Locate the cell with the specified text and output its [x, y] center coordinate. 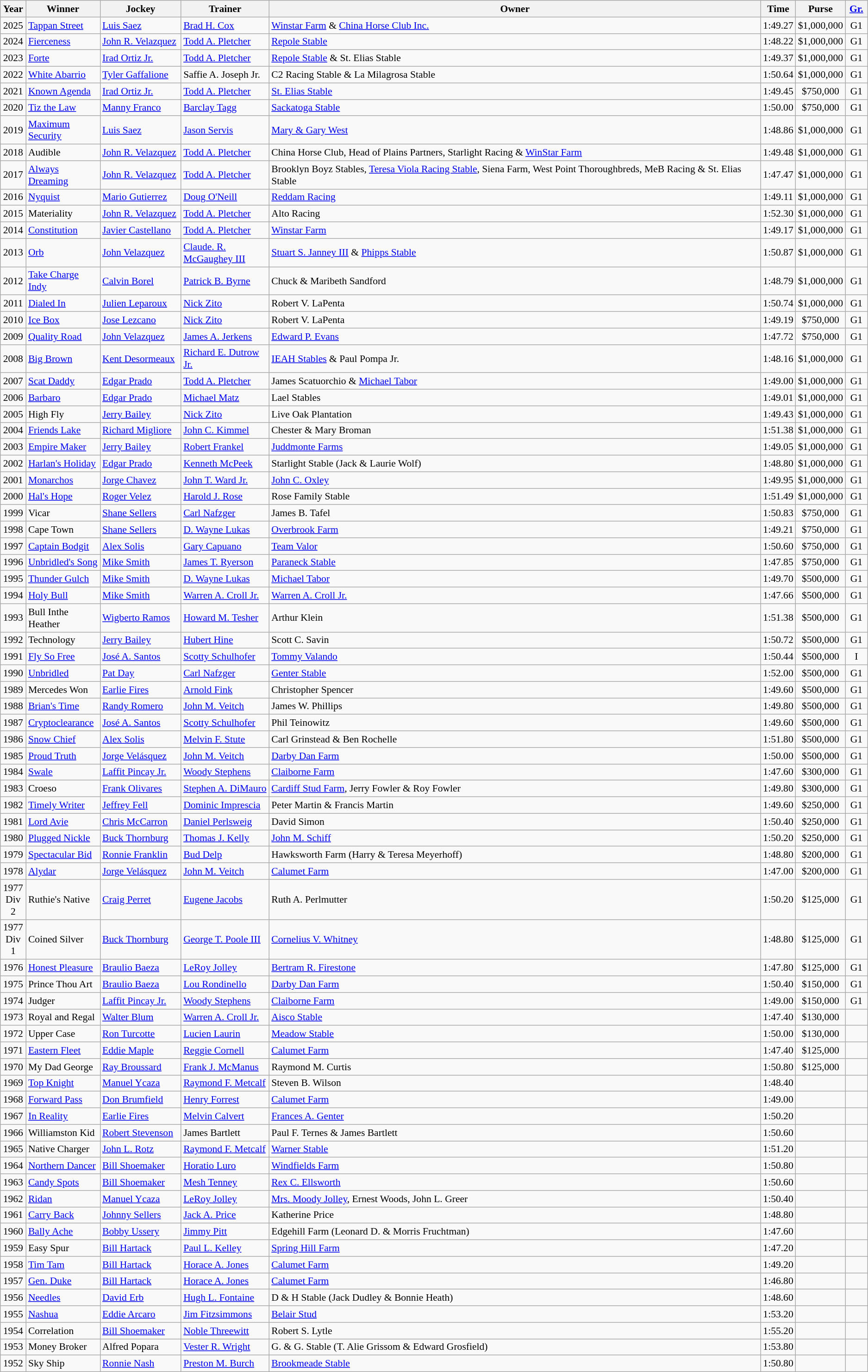
Warner Stable [515, 1149]
Prince Thou Art [63, 985]
Edgehill Farm (Leonard D. & Morris Fruchtman) [515, 1232]
1958 [13, 1265]
Stephen A. DiMauro [225, 789]
Javier Castellano [141, 231]
Frank Olivares [141, 789]
Lael Stables [515, 398]
David Simon [515, 822]
Captain Bodgit [63, 546]
1979 [13, 855]
Raymond M. Curtis [515, 1067]
Bally Ache [63, 1232]
1:50.87 [778, 253]
Noble Threewitt [225, 1331]
1:50.83 [778, 513]
1977 Div 2 [13, 900]
John C. Kimmel [225, 430]
Aisco Stable [515, 1017]
Spring Hill Farm [515, 1248]
Arthur Klein [515, 617]
Materiality [63, 214]
Dominic Imprescia [225, 805]
1972 [13, 1034]
Honest Pleasure [63, 968]
Tyler Gaffalione [141, 75]
Juddmonte Farms [515, 447]
1:49.01 [778, 398]
1:49.43 [778, 414]
1:47.72 [778, 337]
1:49.17 [778, 231]
Time [778, 9]
Cape Town [63, 530]
1:49.70 [778, 579]
Peter Martin & Francis Martin [515, 805]
Reggie Cornell [225, 1050]
Ice Box [63, 320]
2022 [13, 75]
My Dad George [63, 1067]
Doug O'Neill [225, 197]
Walter Blum [141, 1017]
Bertram R. Firestone [515, 968]
Rose Family Stable [515, 497]
Brooklyn Boyz Stables, Teresa Viola Racing Stable, Siena Farm, West Point Thoroughbreds, MeB Racing & St. Elias Stable [515, 175]
Melvin F. Stute [225, 739]
Mercedes Won [63, 690]
Gen. Duke [63, 1281]
Manny Franco [141, 108]
Live Oak Plantation [515, 414]
1:47.20 [778, 1248]
Top Knight [63, 1083]
Eastern Fleet [63, 1050]
Harlan's Holiday [63, 464]
2006 [13, 398]
1962 [13, 1199]
Robert Stevenson [141, 1133]
1961 [13, 1215]
John L. Rotz [141, 1149]
1:46.80 [778, 1281]
Wigberto Ramos [141, 617]
Constitution [63, 231]
Tim Tam [63, 1265]
1997 [13, 546]
1:49.21 [778, 530]
John C. Oxley [515, 480]
1970 [13, 1067]
St. Elias Stable [515, 91]
Alto Racing [515, 214]
1993 [13, 617]
1:49.19 [778, 320]
Starlight Stable (Jack & Laurie Wolf) [515, 464]
Claude. R. McGaughey III [225, 253]
1984 [13, 772]
Hal's Hope [63, 497]
Always Dreaming [63, 175]
Jim Fitzsimmons [225, 1314]
Known Agenda [63, 91]
Take Charge Indy [63, 281]
2023 [13, 58]
Williamston Kid [63, 1133]
Christopher Spencer [515, 690]
1983 [13, 789]
Forte [63, 58]
1980 [13, 838]
Northern Dancer [63, 1166]
Trainer [225, 9]
Bobby Ussery [141, 1232]
Mrs. Moody Jolley, Ernest Woods, John L. Greer [515, 1199]
Royal and Regal [63, 1017]
1994 [13, 596]
Jockey [141, 9]
Edward P. Evans [515, 337]
1977 Div 1 [13, 940]
Lou Rondinello [225, 985]
1:49.05 [778, 447]
James Scatuorchio & Michael Tabor [515, 381]
Hugh L. Fontaine [225, 1298]
Phil Teinowitz [515, 723]
Plugged Nickle [63, 838]
1998 [13, 530]
Owner [515, 9]
Eugene Jacobs [225, 900]
Cryptoclearance [63, 723]
Tappan Street [63, 25]
1:49.95 [778, 480]
1:51.49 [778, 497]
Winstar Farm & China Horse Club Inc. [515, 25]
High Fly [63, 414]
Randy Romero [141, 706]
David Erb [141, 1298]
Paul F. Ternes & James Bartlett [515, 1133]
Melvin Calvert [225, 1116]
1973 [13, 1017]
James W. Phillips [515, 706]
Unbridled's Song [63, 562]
2008 [13, 358]
1:50.64 [778, 75]
1975 [13, 985]
Mesh Tenney [225, 1182]
1:48.79 [778, 281]
Johnny Sellers [141, 1215]
1959 [13, 1248]
James B. Tafel [515, 513]
Scat Daddy [63, 381]
1:48.60 [778, 1298]
Nashua [63, 1314]
1966 [13, 1133]
1989 [13, 690]
1965 [13, 1149]
Forward Pass [63, 1100]
Repole Stable & St. Elias Stable [515, 58]
1:48.16 [778, 358]
1988 [13, 706]
Eddie Arcaro [141, 1314]
John M. Schiff [515, 838]
Chris McCarron [141, 822]
Pat Day [141, 674]
1:47.66 [778, 596]
1967 [13, 1116]
Correlation [63, 1331]
Craig Perret [141, 900]
Genter Stable [515, 674]
1:52.00 [778, 674]
C2 Racing Stable & La Milagrosa Stable [515, 75]
1995 [13, 579]
Arnold Fink [225, 690]
2024 [13, 42]
White Abarrio [63, 75]
Team Valor [515, 546]
1992 [13, 640]
1964 [13, 1166]
Holy Bull [63, 596]
2001 [13, 480]
Audible [63, 153]
D & H Stable (Jack Dudley & Bonnie Heath) [515, 1298]
Robert Frankel [225, 447]
1999 [13, 513]
2009 [13, 337]
China Horse Club, Head of Plains Partners, Starlight Racing & WinStar Farm [515, 153]
Cardiff Stud Farm, Jerry Fowler & Roy Fowler [515, 789]
1:47.47 [778, 175]
Alfred Popara [141, 1347]
Ronnie Nash [141, 1364]
Howard M. Tesher [225, 617]
Don Brumfield [141, 1100]
2017 [13, 175]
1954 [13, 1331]
1996 [13, 562]
2010 [13, 320]
Lord Avie [63, 822]
Spectacular Bid [63, 855]
Dialed In [63, 304]
Overbrook Farm [515, 530]
Michael Tabor [515, 579]
1956 [13, 1298]
James Bartlett [225, 1133]
Quality Road [63, 337]
Gr. [856, 9]
1985 [13, 756]
1974 [13, 1001]
Chuck & Maribeth Sandford [515, 281]
1:48.22 [778, 42]
1952 [13, 1364]
1:49.27 [778, 25]
James A. Jerkens [225, 337]
Carry Back [63, 1215]
Michael Matz [225, 398]
1:47.80 [778, 968]
Candy Spots [63, 1182]
2004 [13, 430]
1:52.30 [778, 214]
Stuart S. Janney III & Phipps Stable [515, 253]
Jorge Chavez [141, 480]
Needles [63, 1298]
G. & G. Stable (T. Alie Grissom & Edward Grosfield) [515, 1347]
Native Charger [63, 1149]
Richard Migliore [141, 430]
Barbaro [63, 398]
Brad H. Cox [225, 25]
Maximum Security [63, 131]
1:47.00 [778, 871]
Julien Leparoux [141, 304]
2019 [13, 131]
Windfields Farm [515, 1166]
James T. Ryerson [225, 562]
2007 [13, 381]
Hubert Hine [225, 640]
1:48.40 [778, 1083]
1963 [13, 1182]
1:51.20 [778, 1149]
Sky Ship [63, 1364]
Hawksworth Farm (Harry & Teresa Meyerhoff) [515, 855]
Ronnie Franklin [141, 855]
Kenneth McPeek [225, 464]
Eddie Maple [141, 1050]
1:55.20 [778, 1331]
Saffie A. Joseph Jr. [225, 75]
1:49.20 [778, 1265]
Ruthie's Native [63, 900]
Harold J. Rose [225, 497]
Robert S. Lytle [515, 1331]
2012 [13, 281]
Meadow Stable [515, 1034]
1968 [13, 1100]
Vicar [63, 513]
In Reality [63, 1116]
Fly So Free [63, 657]
1971 [13, 1050]
2025 [13, 25]
Mario Gutierrez [141, 197]
Year [13, 9]
Thomas J. Kelly [225, 838]
2003 [13, 447]
2002 [13, 464]
2020 [13, 108]
2013 [13, 253]
Snow Chief [63, 739]
1:48.86 [778, 131]
2021 [13, 91]
1:50.44 [778, 657]
Frances A. Genter [515, 1116]
1990 [13, 674]
Roger Velez [141, 497]
Paraneck Stable [515, 562]
John T. Ward Jr. [225, 480]
1:49.37 [778, 58]
Coined Silver [63, 940]
1986 [13, 739]
Monarchos [63, 480]
Rex C. Ellsworth [515, 1182]
Winstar Farm [515, 231]
Kent Desormeaux [141, 358]
1955 [13, 1314]
2011 [13, 304]
Winner [63, 9]
Nyquist [63, 197]
Preston M. Burch [225, 1364]
Fierceness [63, 42]
Jeffrey Fell [141, 805]
1957 [13, 1281]
Katherine Price [515, 1215]
1978 [13, 871]
1982 [13, 805]
1953 [13, 1347]
Alydar [63, 871]
Mary & Gary West [515, 131]
Barclay Tagg [225, 108]
Daniel Perlsweig [225, 822]
Sackatoga Stable [515, 108]
Belair Stud [515, 1314]
Patrick B. Byrne [225, 281]
Tommy Valando [515, 657]
2014 [13, 231]
Unbridled [63, 674]
Chester & Mary Broman [515, 430]
Thunder Gulch [63, 579]
Technology [63, 640]
Frank J. McManus [225, 1067]
Repole Stable [515, 42]
I [856, 657]
Proud Truth [63, 756]
1960 [13, 1232]
Timely Writer [63, 805]
1987 [13, 723]
1969 [13, 1083]
Bud Delp [225, 855]
Gary Capuano [225, 546]
Vester R. Wright [225, 1347]
1:47.85 [778, 562]
Henry Forrest [225, 1100]
Richard E. Dutrow Jr. [225, 358]
Money Broker [63, 1347]
Ray Broussard [141, 1067]
1:49.45 [778, 91]
Cornelius V. Whitney [515, 940]
Scott C. Savin [515, 640]
1991 [13, 657]
George T. Poole III [225, 940]
2016 [13, 197]
1:53.20 [778, 1314]
IEAH Stables & Paul Pompa Jr. [515, 358]
Jose Lezcano [141, 320]
Reddam Racing [515, 197]
1976 [13, 968]
Ron Turcotte [141, 1034]
Horatio Luro [225, 1166]
Ridan [63, 1199]
Jason Servis [225, 131]
Jack A. Price [225, 1215]
Big Brown [63, 358]
2018 [13, 153]
Calvin Borel [141, 281]
Easy Spur [63, 1248]
Ruth A. Perlmutter [515, 900]
Purse [820, 9]
1981 [13, 822]
Jimmy Pitt [225, 1232]
Friends Lake [63, 430]
Brian's Time [63, 706]
Empire Maker [63, 447]
1:49.48 [778, 153]
Bull Inthe Heather [63, 617]
Swale [63, 772]
Judger [63, 1001]
2015 [13, 214]
1:50.74 [778, 304]
1:49.11 [778, 197]
Lucien Laurin [225, 1034]
Brookmeade Stable [515, 1364]
Steven B. Wilson [515, 1083]
Paul L. Kelley [225, 1248]
2005 [13, 414]
Orb [63, 253]
2000 [13, 497]
1:51.80 [778, 739]
Croeso [63, 789]
Upper Case [63, 1034]
Carl Grinstead & Ben Rochelle [515, 739]
Tiz the Law [63, 108]
1:50.72 [778, 640]
1:53.80 [778, 1347]
